Extract the (x, y) coordinate from the center of the cell holding the provided text.  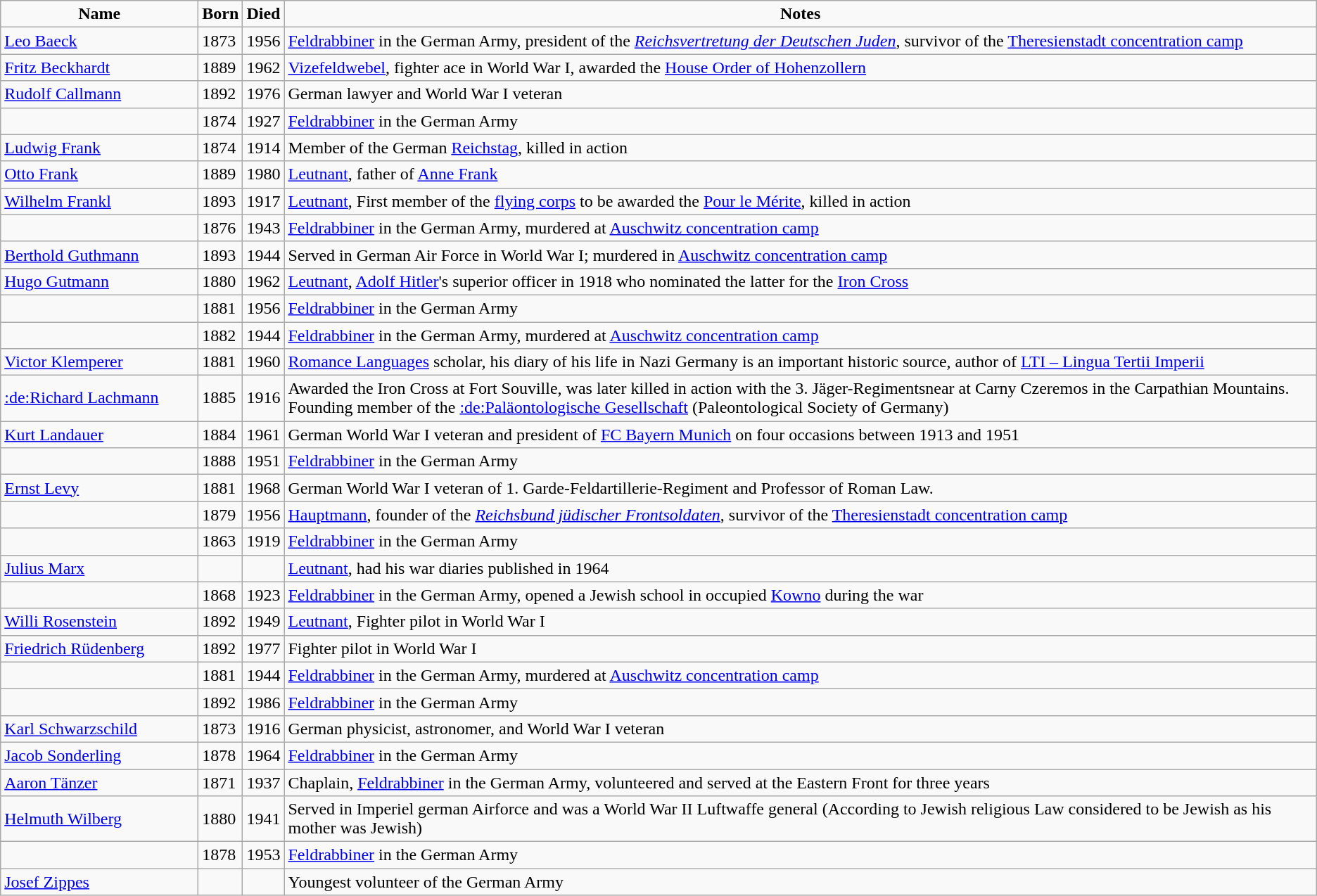
Rudolf Callmann (100, 94)
1943 (263, 228)
Friedrich Rüdenberg (100, 648)
Josef Zippes (100, 882)
Aaron Tänzer (100, 783)
Leutnant, First member of the flying corps to be awarded the Pour le Mérite, killed in action (801, 201)
Feldrabbiner in the German Army, opened a Jewish school in occupied Kowno during the war (801, 595)
1927 (263, 121)
1871 (221, 783)
Hauptmann, founder of the Reichsbund jüdischer Frontsoldaten, survivor of the Theresienstadt concentration camp (801, 515)
Victor Klemperer (100, 362)
1976 (263, 94)
1919 (263, 542)
1964 (263, 755)
1951 (263, 461)
1923 (263, 595)
:de:Richard Lachmann (100, 398)
Hugo Gutmann (100, 281)
1937 (263, 783)
1968 (263, 488)
1949 (263, 622)
Berthold Guthmann (100, 255)
1888 (221, 461)
German lawyer and World War I veteran (801, 94)
Julius Marx (100, 568)
Chaplain, Feldrabbiner in the German Army, volunteered and served at the Eastern Front for three years (801, 783)
Member of the German Reichstag, killed in action (801, 148)
Served in German Air Force in World War I; murdered in Auschwitz concentration camp (801, 255)
Wilhelm Frankl (100, 201)
1941 (263, 819)
1960 (263, 362)
Name (100, 14)
Otto Frank (100, 174)
Karl Schwarzschild (100, 729)
Leutnant, had his war diaries published in 1964 (801, 568)
1980 (263, 174)
1885 (221, 398)
Kurt Landauer (100, 435)
German World War I veteran and president of FC Bayern Munich on four occasions between 1913 and 1951 (801, 435)
Jacob Sonderling (100, 755)
1914 (263, 148)
Leo Baeck (100, 41)
1917 (263, 201)
1986 (263, 702)
Helmuth Wilberg (100, 819)
German physicist, astronomer, and World War I veteran (801, 729)
Vizefeldwebel, fighter ace in World War I, awarded the House Order of Hohenzollern (801, 68)
Died (263, 14)
Leutnant, Adolf Hitler's superior officer in 1918 who nominated the latter for the Iron Cross (801, 281)
Feldrabbiner in the German Army, president of the Reichsvertretung der Deutschen Juden, survivor of the Theresienstadt concentration camp (801, 41)
1879 (221, 515)
1977 (263, 648)
Willi Rosenstein (100, 622)
1884 (221, 435)
Notes (801, 14)
Fritz Beckhardt (100, 68)
Fighter pilot in World War I (801, 648)
Romance Languages scholar, his diary of his life in Nazi Germany is an important historic source, author of LTI – Lingua Tertii Imperii (801, 362)
German World War I veteran of 1. Garde-Feldartillerie-Regiment and Professor of Roman Law. (801, 488)
1953 (263, 855)
Leutnant, Fighter pilot in World War I (801, 622)
1868 (221, 595)
Youngest volunteer of the German Army (801, 882)
Ludwig Frank (100, 148)
1961 (263, 435)
Leutnant, father of Anne Frank (801, 174)
1876 (221, 228)
1863 (221, 542)
Ernst Levy (100, 488)
Born (221, 14)
1882 (221, 335)
